Output the (x, y) coordinate of the center of the cell containing the given text.  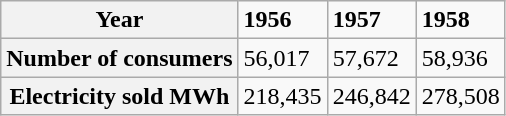
1958 (460, 20)
56,017 (282, 58)
57,672 (372, 58)
278,508 (460, 96)
58,936 (460, 58)
218,435 (282, 96)
1957 (372, 20)
Year (120, 20)
Electricity sold MWh (120, 96)
246,842 (372, 96)
1956 (282, 20)
Number of consumers (120, 58)
